Detect which cell encompasses the target text, then output its (X, Y) center coordinate. 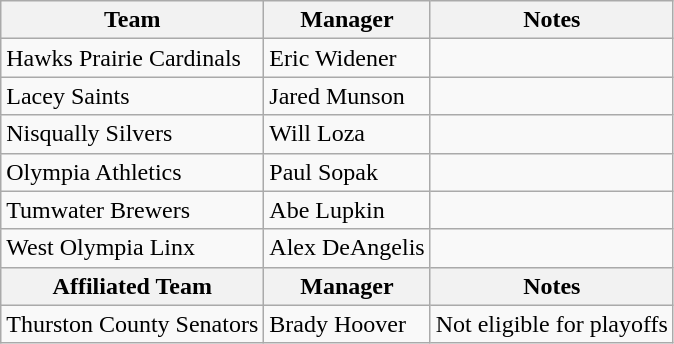
Alex DeAngelis (347, 248)
Tumwater Brewers (132, 210)
West Olympia Linx (132, 248)
Will Loza (347, 134)
Paul Sopak (347, 172)
Thurston County Senators (132, 324)
Team (132, 20)
Not eligible for playoffs (552, 324)
Nisqually Silvers (132, 134)
Hawks Prairie Cardinals (132, 58)
Lacey Saints (132, 96)
Eric Widener (347, 58)
Brady Hoover (347, 324)
Affiliated Team (132, 286)
Olympia Athletics (132, 172)
Abe Lupkin (347, 210)
Jared Munson (347, 96)
